Pinpoint the cell where the given text exists, returning its [x, y] midpoint coordinate. 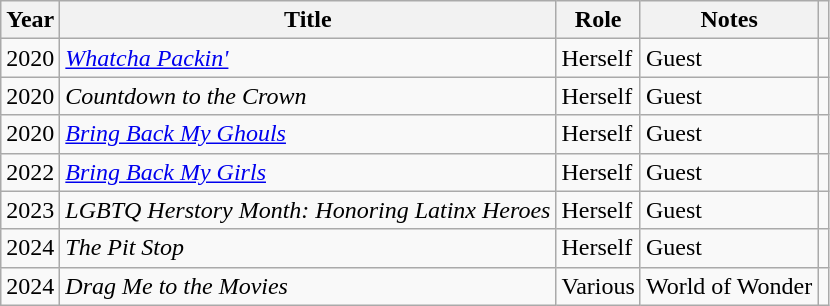
LGBTQ Herstory Month: Honoring Latinx Heroes [308, 210]
2023 [30, 210]
Title [308, 20]
World of Wonder [728, 286]
Notes [728, 20]
The Pit Stop [308, 248]
Role [598, 20]
Countdown to the Crown [308, 96]
Bring Back My Girls [308, 172]
Year [30, 20]
Whatcha Packin' [308, 58]
Bring Back My Ghouls [308, 134]
Drag Me to the Movies [308, 286]
2022 [30, 172]
Various [598, 286]
